Capture the cell that displays the provided text and extract its [X, Y] central coordinate. 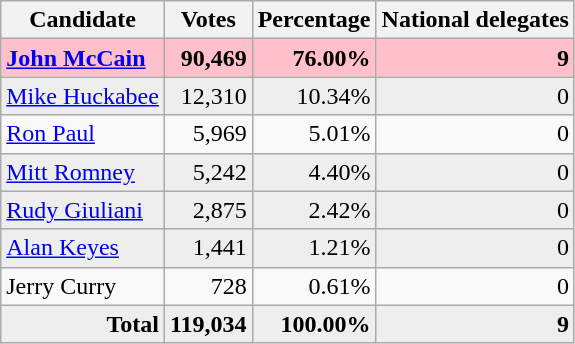
5.01% [314, 134]
119,034 [208, 324]
Total [83, 324]
2.42% [314, 210]
Rudy Giuliani [83, 210]
1.21% [314, 248]
Mitt Romney [83, 172]
Candidate [83, 20]
Jerry Curry [83, 286]
12,310 [208, 96]
4.40% [314, 172]
5,242 [208, 172]
Alan Keyes [83, 248]
0.61% [314, 286]
Votes [208, 20]
5,969 [208, 134]
90,469 [208, 58]
100.00% [314, 324]
10.34% [314, 96]
National delegates [475, 20]
Mike Huckabee [83, 96]
1,441 [208, 248]
2,875 [208, 210]
Percentage [314, 20]
Ron Paul [83, 134]
76.00% [314, 58]
John McCain [83, 58]
728 [208, 286]
